Scan for the cell matching the given text and deliver its (x, y) coordinate at center. 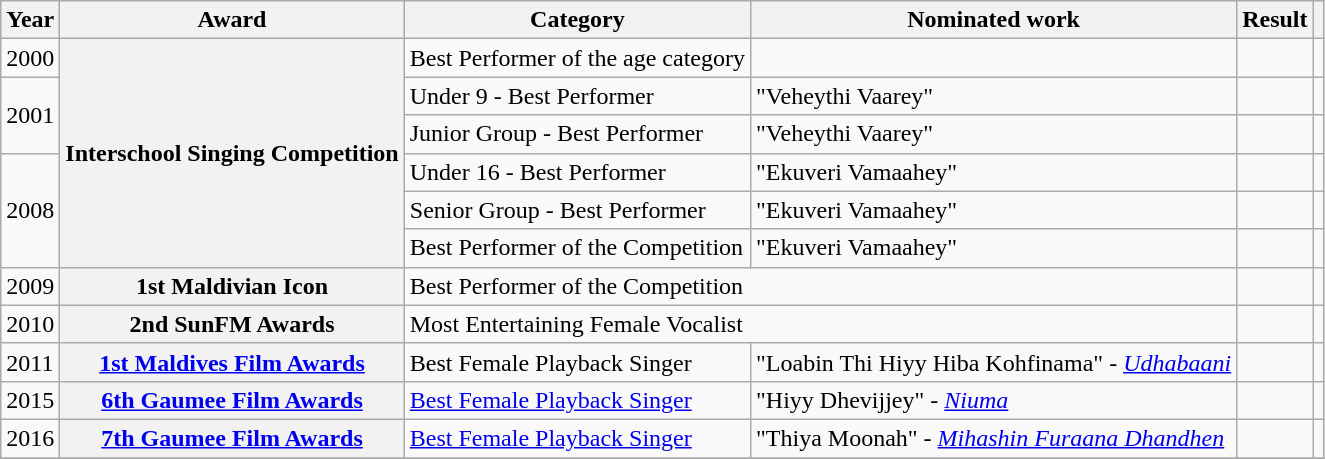
2016 (30, 438)
Most Entertaining Female Vocalist (820, 324)
Result (1275, 20)
2010 (30, 324)
2011 (30, 362)
6th Gaumee Film Awards (232, 400)
2009 (30, 286)
Nominated work (994, 20)
2001 (30, 115)
"Loabin Thi Hiyy Hiba Kohfinama" - Udhabaani (994, 362)
1st Maldives Film Awards (232, 362)
"Thiya Moonah" - Mihashin Furaana Dhandhen (994, 438)
7th Gaumee Film Awards (232, 438)
2000 (30, 58)
Under 9 - Best Performer (577, 96)
2008 (30, 210)
"Hiyy Dhevijjey" - Niuma (994, 400)
Interschool Singing Competition (232, 153)
Junior Group - Best Performer (577, 134)
Senior Group - Best Performer (577, 210)
Best Performer of the age category (577, 58)
1st Maldivian Icon (232, 286)
2015 (30, 400)
2nd SunFM Awards (232, 324)
Under 16 - Best Performer (577, 172)
Year (30, 20)
Award (232, 20)
Category (577, 20)
